Locate the cell with the specified text and output its (x, y) center coordinate. 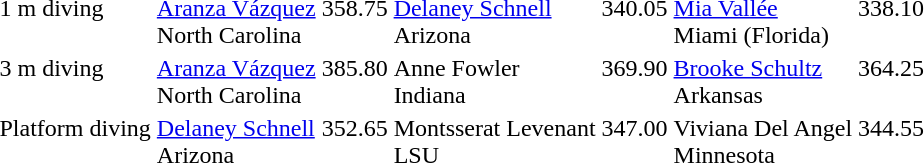
Anne Fowler Indiana (494, 82)
Aranza Vázquez North Carolina (236, 82)
369.90 (634, 82)
385.80 (354, 82)
Brooke Schultz Arkansas (763, 82)
